Determine the [x, y] coordinate at the center of the cell enclosing the given text.  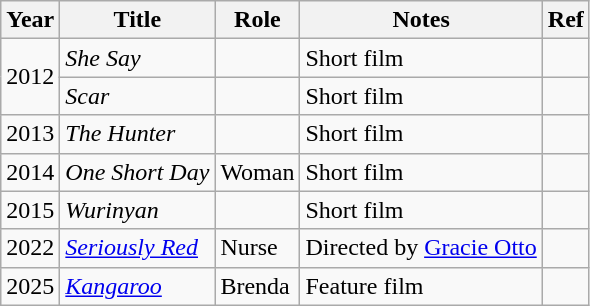
Brenda [258, 286]
2015 [30, 210]
Year [30, 20]
Ref [566, 20]
One Short Day [138, 172]
Kangaroo [138, 286]
Seriously Red [138, 248]
The Hunter [138, 134]
Scar [138, 96]
Woman [258, 172]
2022 [30, 248]
Role [258, 20]
2025 [30, 286]
2014 [30, 172]
Feature film [421, 286]
Notes [421, 20]
2012 [30, 77]
Wurinyan [138, 210]
Nurse [258, 248]
She Say [138, 58]
Directed by Gracie Otto [421, 248]
2013 [30, 134]
Title [138, 20]
